From the cell containing the given text, extract its center point as [X, Y] coordinate. 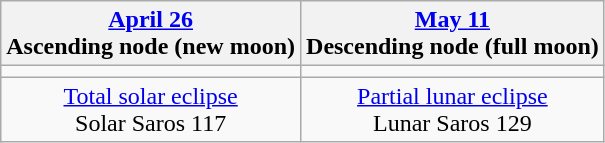
April 26Ascending node (new moon) [151, 34]
Total solar eclipseSolar Saros 117 [151, 110]
May 11Descending node (full moon) [453, 34]
Partial lunar eclipseLunar Saros 129 [453, 110]
